Detect which cell encompasses the target text, then output its [x, y] center coordinate. 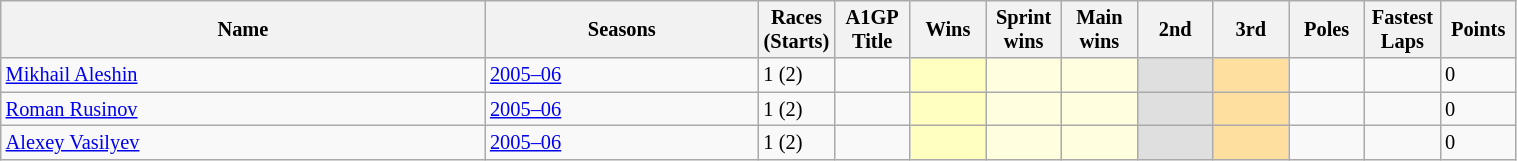
Poles [1327, 29]
A1GP Title [872, 29]
Name [243, 29]
3rd [1251, 29]
Mikhail Aleshin [243, 75]
Seasons [622, 29]
2nd [1175, 29]
Mainwins [1100, 29]
Alexey Vasilyev [243, 142]
Sprintwins [1024, 29]
Wins [948, 29]
Points [1478, 29]
FastestLaps [1403, 29]
Races(Starts) [797, 29]
Roman Rusinov [243, 109]
